Locate the cell with the specified text and output its (x, y) center coordinate. 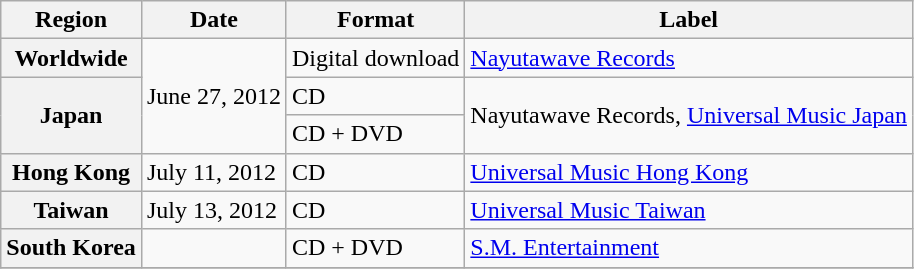
June 27, 2012 (214, 96)
S.M. Entertainment (689, 248)
Worldwide (72, 58)
Digital download (375, 58)
Taiwan (72, 210)
Nayutawave Records, Universal Music Japan (689, 115)
Region (72, 20)
Japan (72, 115)
Nayutawave Records (689, 58)
Hong Kong (72, 172)
South Korea (72, 248)
Label (689, 20)
July 11, 2012 (214, 172)
Universal Music Taiwan (689, 210)
July 13, 2012 (214, 210)
Format (375, 20)
Date (214, 20)
Universal Music Hong Kong (689, 172)
